For the text-containing cell, return its midpoint in (x, y) coordinate format. 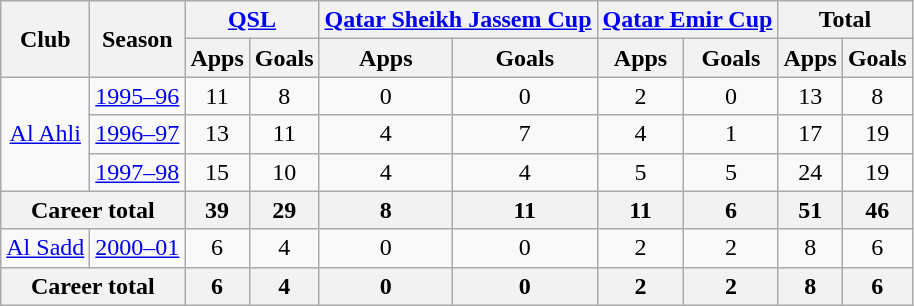
Qatar Emir Cup (688, 20)
7 (526, 134)
1996–97 (138, 134)
10 (284, 172)
1997–98 (138, 172)
17 (810, 134)
51 (810, 210)
2000–01 (138, 248)
Season (138, 39)
QSL (252, 20)
1 (731, 134)
46 (877, 210)
39 (217, 210)
Qatar Sheikh Jassem Cup (458, 20)
Al Ahli (46, 134)
15 (217, 172)
Club (46, 39)
29 (284, 210)
1995–96 (138, 96)
Al Sadd (46, 248)
Total (845, 20)
24 (810, 172)
